From the cell containing the given text, extract its center point as (X, Y) coordinate. 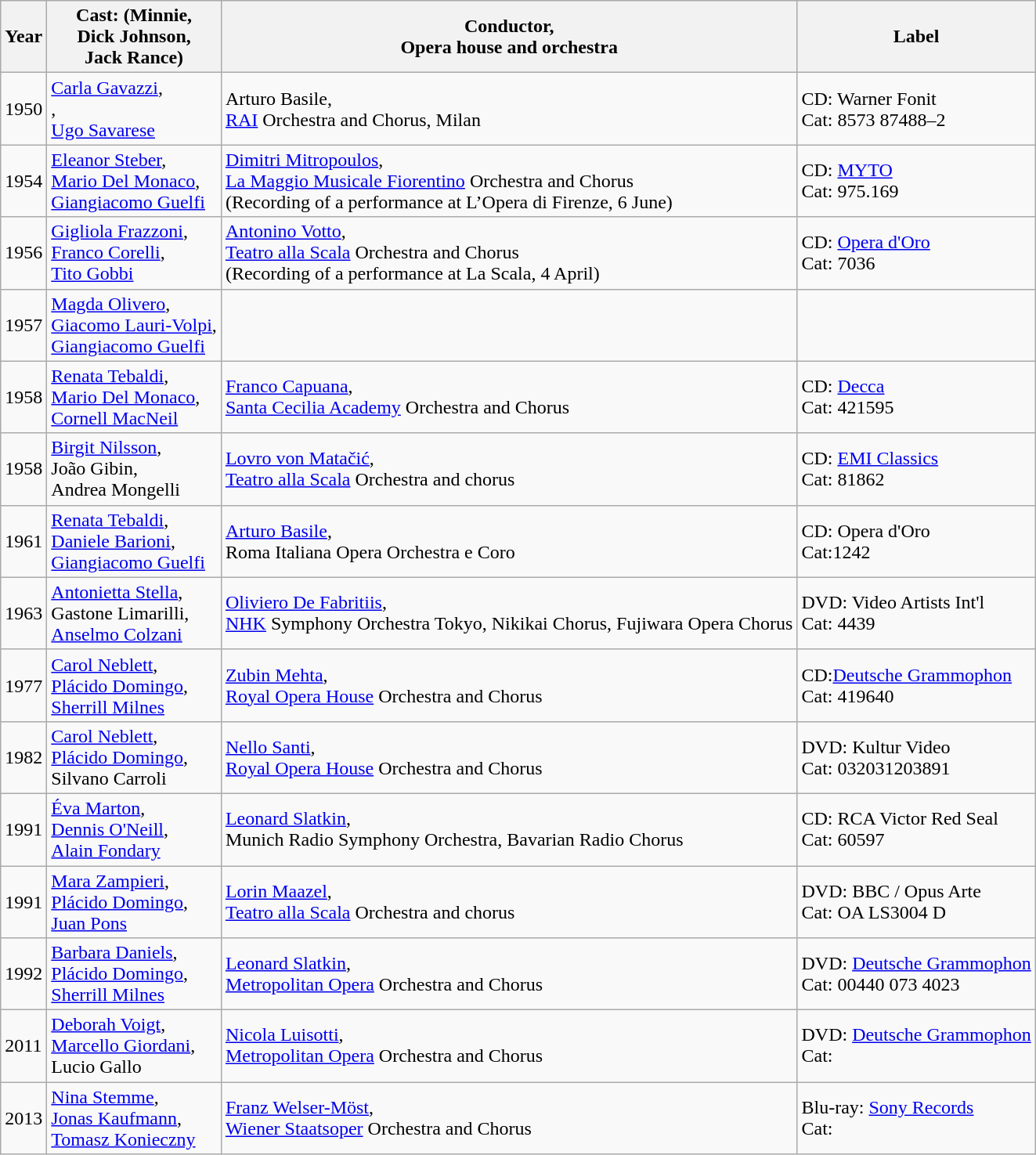
Lorin Maazel,Teatro alla Scala Orchestra and chorus (509, 902)
CD: DeccaCat: 421595 (916, 397)
Zubin Mehta,Royal Opera House Orchestra and Chorus (509, 685)
Arturo Basile,Roma Italiana Opera Orchestra e Coro (509, 541)
Nello Santi,Royal Opera House Orchestra and Chorus (509, 757)
1950 (23, 109)
Eleanor Steber,Mario Del Monaco,Giangiacomo Guelfi (135, 181)
1963 (23, 613)
Arturo Basile,RAI Orchestra and Chorus, Milan (509, 109)
Lovro von Matačić,Teatro alla Scala Orchestra and chorus (509, 469)
1956 (23, 253)
Franz Welser-Möst,Wiener Staatsoper Orchestra and Chorus (509, 1118)
1992 (23, 974)
CD: Opera d'OroCat: 7036 (916, 253)
Blu-ray: Sony RecordsCat: (916, 1118)
DVD: Video Artists Int'lCat: 4439 (916, 613)
Conductor,Opera house and orchestra (509, 37)
Magda Olivero,Giacomo Lauri-Volpi,Giangiacomo Guelfi (135, 325)
CD: MYTOCat: 975.169 (916, 181)
1957 (23, 325)
Deborah Voigt,Marcello Giordani,Lucio Gallo (135, 1046)
1961 (23, 541)
Cast: (Minnie,Dick Johnson,Jack Rance) (135, 37)
1977 (23, 685)
DVD: Kultur VideoCat: 032031203891 (916, 757)
Éva Marton,Dennis O'Neill,Alain Fondary (135, 829)
1954 (23, 181)
2013 (23, 1118)
Carol Neblett,Plácido Domingo,Silvano Carroli (135, 757)
Dimitri Mitropoulos,La Maggio Musicale Fiorentino Orchestra and Chorus(Recording of a performance at L’Opera di Firenze, 6 June) (509, 181)
CD:Deutsche GrammophonCat: 419640 (916, 685)
Antonino Votto,Teatro alla Scala Orchestra and Chorus(Recording of a performance at La Scala, 4 April) (509, 253)
CD: Opera d'OroCat:1242 (916, 541)
DVD: Deutsche GrammophonCat: (916, 1046)
Barbara Daniels,Plácido Domingo,Sherrill Milnes (135, 974)
Oliviero De Fabritiis,NHK Symphony Orchestra Tokyo, Nikikai Chorus, Fujiwara Opera Chorus (509, 613)
DVD: BBC / Opus ArteCat: OA LS3004 D (916, 902)
1982 (23, 757)
CD: EMI ClassicsCat: 81862 (916, 469)
Year (23, 37)
Antonietta Stella,Gastone Limarilli,Anselmo Colzani (135, 613)
Renata Tebaldi,Mario Del Monaco,Cornell MacNeil (135, 397)
CD: RCA Victor Red SealCat: 60597 (916, 829)
Gigliola Frazzoni,Franco Corelli,Tito Gobbi (135, 253)
Mara Zampieri,Plácido Domingo,Juan Pons (135, 902)
Carol Neblett,Plácido Domingo,Sherrill Milnes (135, 685)
Nicola Luisotti,Metropolitan Opera Orchestra and Chorus (509, 1046)
Birgit Nilsson,João Gibin,Andrea Mongelli (135, 469)
2011 (23, 1046)
Leonard Slatkin,Munich Radio Symphony Orchestra, Bavarian Radio Chorus (509, 829)
Franco Capuana,Santa Cecilia Academy Orchestra and Chorus (509, 397)
DVD: Deutsche GrammophonCat: 00440 073 4023 (916, 974)
Leonard Slatkin,Metropolitan Opera Orchestra and Chorus (509, 974)
Carla Gavazzi,,Ugo Savarese (135, 109)
CD: Warner FonitCat: 8573 87488–2 (916, 109)
Renata Tebaldi,Daniele Barioni,Giangiacomo Guelfi (135, 541)
Nina Stemme,Jonas Kaufmann,Tomasz Konieczny (135, 1118)
Label (916, 37)
